Detect which cell encompasses the target text, then output its [x, y] center coordinate. 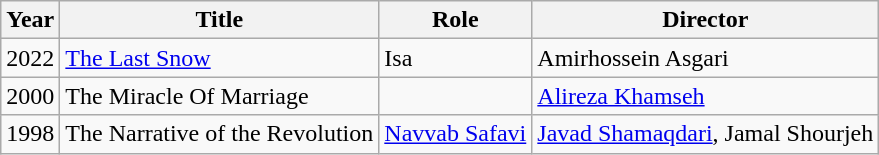
Year [30, 20]
Amirhossein Asgari [706, 58]
Director [706, 20]
2000 [30, 96]
1998 [30, 134]
The Narrative of the Revolution [220, 134]
Role [456, 20]
Isa [456, 58]
2022 [30, 58]
The Miracle Of Marriage [220, 96]
Navvab Safavi [456, 134]
Alireza Khamseh [706, 96]
The Last Snow [220, 58]
Javad Shamaqdari, Jamal Shourjeh [706, 134]
Title [220, 20]
